Scan for the cell matching the given text and deliver its [X, Y] coordinate at center. 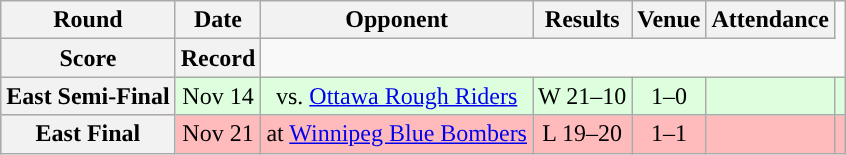
1–0 [669, 96]
Nov 21 [218, 134]
Score [88, 58]
vs. Ottawa Rough Riders [397, 96]
L 19–20 [582, 134]
at Winnipeg Blue Bombers [397, 134]
Results [582, 20]
East Semi-Final [88, 96]
W 21–10 [582, 96]
Round [88, 20]
Date [218, 20]
Attendance [770, 20]
Nov 14 [218, 96]
Venue [669, 20]
Opponent [397, 20]
East Final [88, 134]
1–1 [669, 134]
Record [218, 58]
